Provide the (X, Y) coordinate of the cell's center where the given text is located.  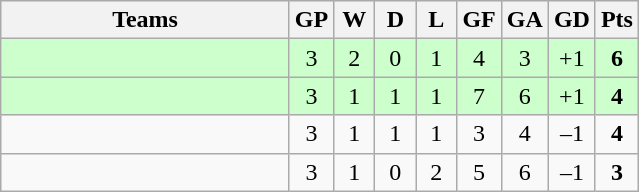
L (436, 20)
D (396, 20)
Pts (616, 20)
GF (479, 20)
W (354, 20)
GA (524, 20)
GP (311, 20)
7 (479, 96)
Teams (146, 20)
GD (572, 20)
5 (479, 172)
